Scan for the cell matching the given text and deliver its (X, Y) coordinate at center. 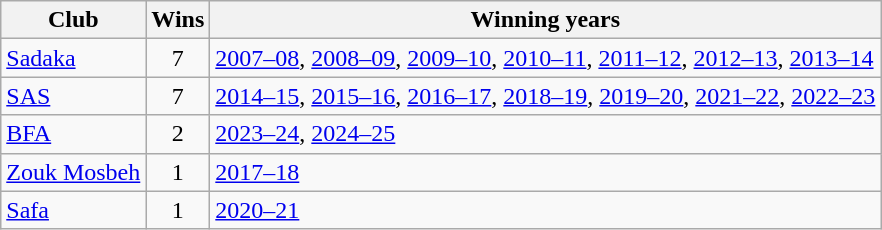
Club (74, 20)
Winning years (546, 20)
2 (178, 134)
Wins (178, 20)
Zouk Mosbeh (74, 172)
SAS (74, 96)
2014–15, 2015–16, 2016–17, 2018–19, 2019–20, 2021–22, 2022–23 (546, 96)
2007–08, 2008–09, 2009–10, 2010–11, 2011–12, 2012–13, 2013–14 (546, 58)
2023–24, 2024–25 (546, 134)
2017–18 (546, 172)
2020–21 (546, 210)
Sadaka (74, 58)
BFA (74, 134)
Safa (74, 210)
